For the text-containing cell, return its midpoint in (X, Y) coordinate format. 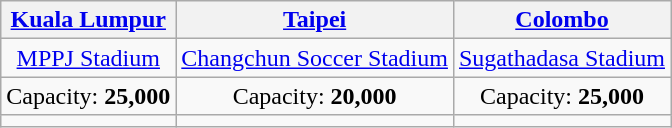
Kuala Lumpur (88, 20)
Sugathadasa Stadium (562, 58)
Colombo (562, 20)
Capacity: 20,000 (315, 96)
MPPJ Stadium (88, 58)
Taipei (315, 20)
Changchun Soccer Stadium (315, 58)
